Identify which cell holds the provided text, then report its [X, Y] central coordinate. 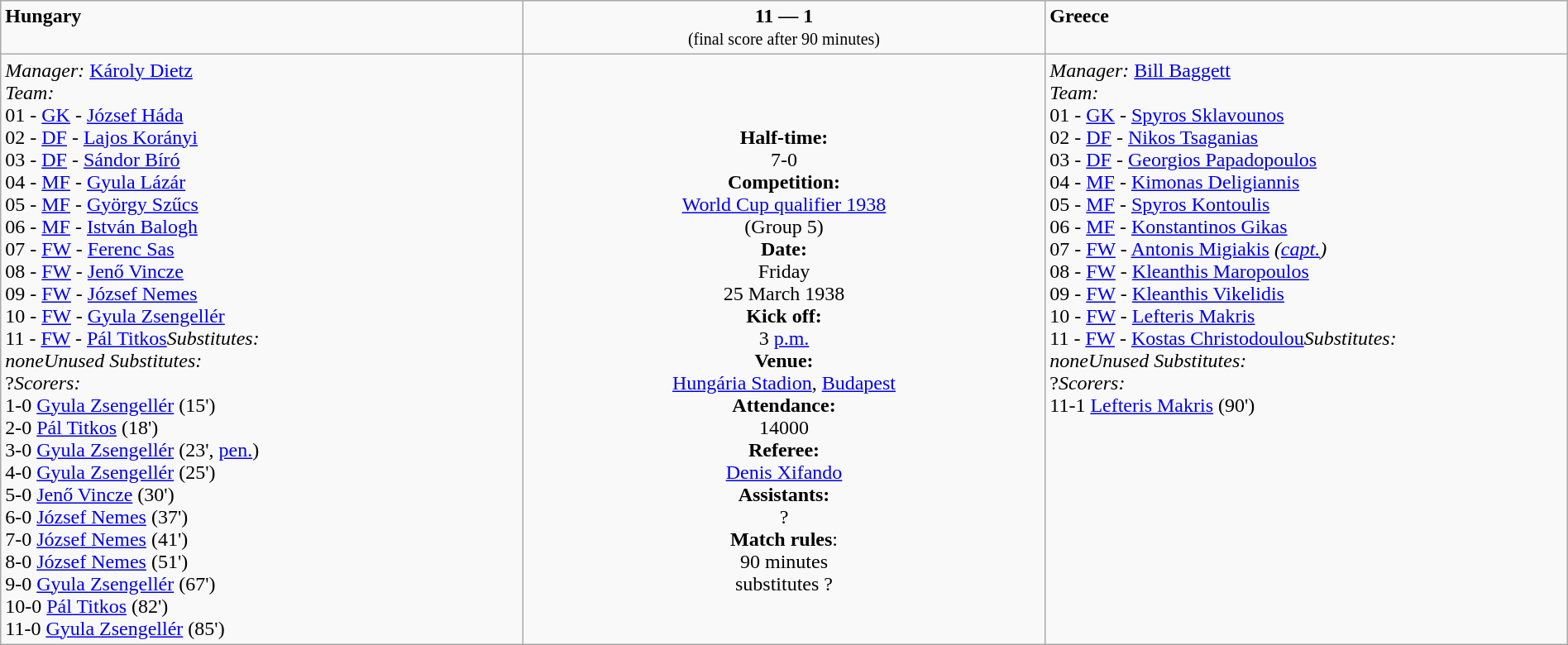
11 — 1(final score after 90 minutes) [784, 28]
Greece [1307, 28]
Hungary [262, 28]
